Provide the [X, Y] coordinate of the cell's center where the given text is located.  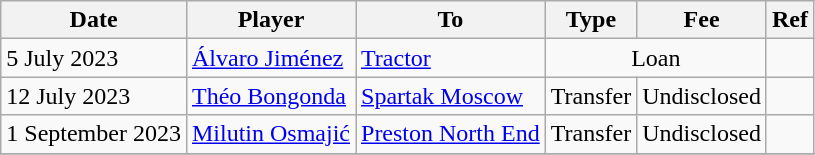
Milutin Osmajić [270, 134]
Tractor [451, 58]
12 July 2023 [94, 96]
1 September 2023 [94, 134]
Fee [702, 20]
Player [270, 20]
Date [94, 20]
Álvaro Jiménez [270, 58]
To [451, 20]
5 July 2023 [94, 58]
Ref [790, 20]
Spartak Moscow [451, 96]
Preston North End [451, 134]
Loan [656, 58]
Type [591, 20]
Théo Bongonda [270, 96]
